Output the (x, y) coordinate of the center of the cell containing the given text.  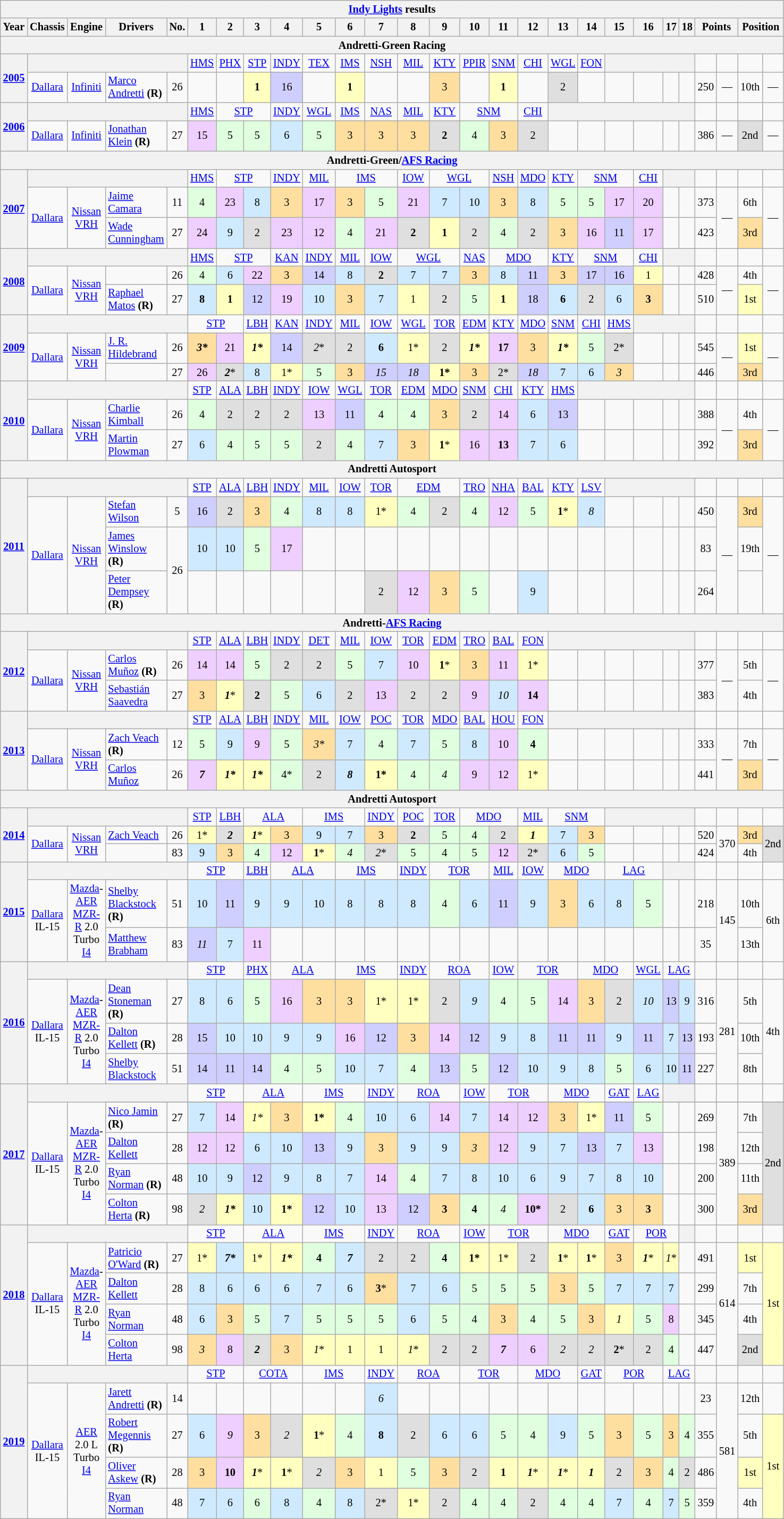
193 (706, 1038)
Matthew Brabham (136, 945)
2011 (14, 546)
373 (706, 202)
Oliver Askew (R) (136, 1472)
NHA (503, 487)
Andretti-AFS Racing (392, 623)
2006 (14, 127)
218 (706, 904)
345 (706, 1319)
DET (319, 640)
Jarett Andretti (R) (136, 1398)
316 (706, 1001)
LSV (591, 487)
PPIR (474, 63)
13th (750, 945)
614 (727, 1304)
450 (706, 512)
227 (706, 1069)
Carlos Muñoz (R) (136, 665)
333 (706, 744)
4* (287, 775)
269 (706, 1117)
8th (750, 1069)
22 (257, 275)
392 (706, 445)
300 (706, 1209)
2013 (14, 750)
545 (706, 348)
359 (706, 1503)
TEX (319, 63)
2009 (14, 348)
10* (533, 1209)
Colton Herta (R) (136, 1209)
Year (14, 27)
Zach Veach (R) (136, 744)
447 (706, 1350)
377 (706, 665)
Shelby Blackstock (136, 1069)
11th (750, 1179)
Peter Dempsey (R) (136, 592)
AER 2.0 L Turbo I4 (87, 1451)
581 (727, 1451)
2014 (14, 835)
19th (750, 548)
Robert Megennis (R) (136, 1435)
510 (706, 299)
19 (287, 299)
389 (727, 1164)
Charlie Kimball (136, 414)
388 (706, 414)
Chassis (47, 27)
491 (706, 1258)
Dalton Kellett (R) (136, 1038)
Andretti-Green Racing (392, 45)
Colton Herta (136, 1350)
Sebastián Saavedra (136, 696)
2016 (14, 1022)
Indy Lights results (392, 9)
Marco Andretti (R) (136, 87)
486 (706, 1472)
355 (706, 1435)
Points (716, 27)
Position (761, 27)
423 (706, 233)
Jaime Camara (136, 202)
35 (706, 945)
299 (706, 1289)
281 (727, 1032)
446 (706, 372)
Ryan Norman (R) (136, 1179)
20 (648, 202)
370 (727, 844)
Engine (87, 27)
386 (706, 136)
No. (178, 27)
2007 (14, 208)
2008 (14, 282)
Shelby Blackstock (R) (136, 904)
Patricio O'Ward (R) (136, 1258)
Nico Jamin (R) (136, 1117)
145 (727, 921)
2017 (14, 1154)
198 (706, 1148)
James Winslow (R) (136, 548)
264 (706, 592)
Jonathan Klein (R) (136, 136)
2019 (14, 1441)
Andretti-Green/AFS Racing (392, 160)
383 (706, 696)
520 (706, 835)
Drivers (136, 27)
2018 (14, 1295)
Martin Plowman (136, 445)
441 (706, 775)
Zach Veach (136, 835)
200 (706, 1179)
2012 (14, 671)
428 (706, 275)
424 (706, 853)
Carlos Muñoz (136, 775)
2010 (14, 420)
HOU (503, 720)
7* (230, 1258)
J. R. Hildebrand (136, 348)
2015 (14, 912)
Dean Stoneman (R) (136, 1001)
Raphael Matos (R) (136, 299)
Wade Cunningham (136, 233)
2005 (14, 78)
Stefan Wilson (136, 512)
250 (706, 87)
24 (202, 233)
COTA (273, 1374)
